Output the (X, Y) coordinate of the center of the cell containing the given text.  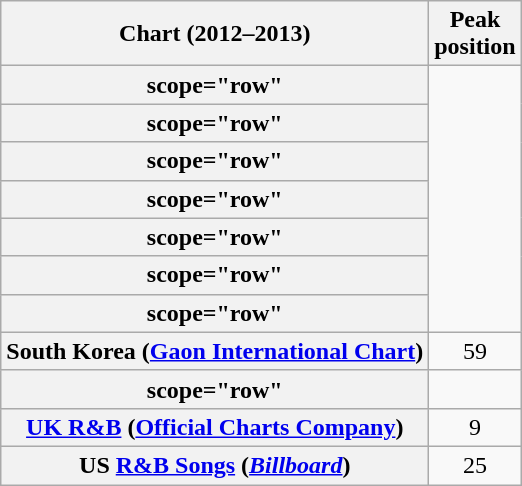
UK R&B (Official Charts Company) (215, 427)
59 (475, 351)
South Korea (Gaon International Chart) (215, 351)
Peakposition (475, 34)
25 (475, 465)
9 (475, 427)
US R&B Songs (Billboard) (215, 465)
Chart (2012–2013) (215, 34)
